For the text-containing cell, return its midpoint in (X, Y) coordinate format. 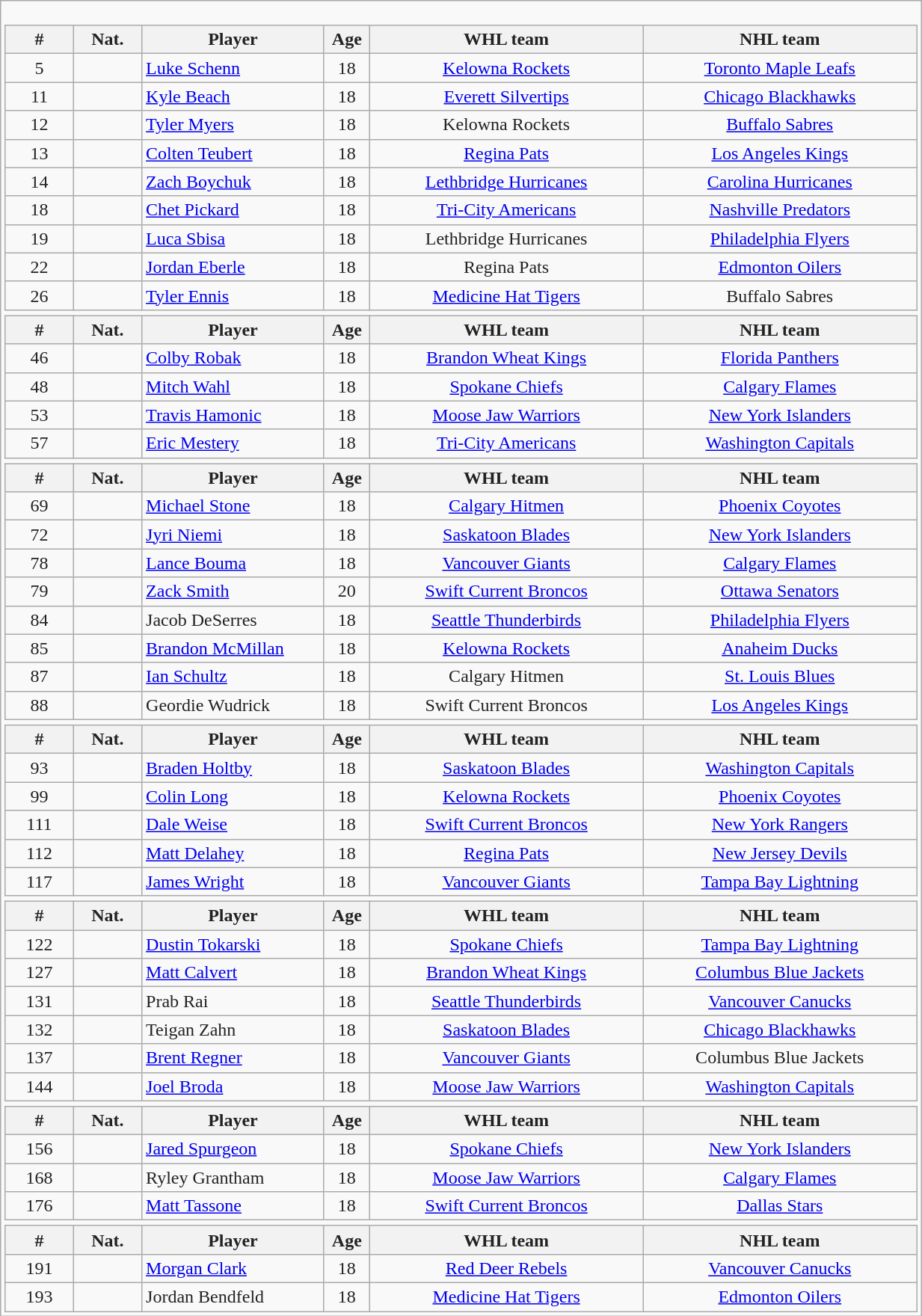
78 (39, 563)
84 (39, 620)
Nashville Predators (780, 210)
Carolina Hurricanes (780, 182)
Dustin Tokarski (233, 944)
Zach Boychuk (233, 182)
Michael Stone (233, 506)
Kyle Beach (233, 96)
Colin Long (233, 796)
Chet Pickard (233, 210)
132 (39, 1030)
Jordan Eberle (233, 267)
Ottawa Senators (780, 591)
117 (39, 882)
72 (39, 535)
Tyler Ennis (233, 295)
5 (39, 68)
131 (39, 1001)
Ian Schultz (233, 677)
Anaheim Ducks (780, 648)
20 (347, 591)
19 (39, 239)
46 (39, 358)
Jared Spurgeon (233, 1149)
93 (39, 768)
Eric Mestery (233, 443)
168 (39, 1178)
48 (39, 387)
127 (39, 973)
57 (39, 443)
Morgan Clark (233, 1268)
Joel Broda (233, 1086)
Geordie Wudrick (233, 705)
James Wright (233, 882)
Luke Schenn (233, 68)
191 (39, 1268)
111 (39, 825)
Travis Hamonic (233, 415)
St. Louis Blues (780, 677)
13 (39, 153)
26 (39, 295)
11 (39, 96)
176 (39, 1206)
79 (39, 591)
122 (39, 944)
Red Deer Rebels (506, 1268)
Brandon McMillan (233, 648)
156 (39, 1149)
Toronto Maple Leafs (780, 68)
85 (39, 648)
Tyler Myers (233, 125)
Colten Teubert (233, 153)
137 (39, 1058)
Dale Weise (233, 825)
Luca Sbisa (233, 239)
144 (39, 1086)
Florida Panthers (780, 358)
Braden Holtby (233, 768)
88 (39, 705)
New York Rangers (780, 825)
Colby Robak (233, 358)
Jacob DeSerres (233, 620)
New Jersey Devils (780, 853)
Brent Regner (233, 1058)
112 (39, 853)
Teigan Zahn (233, 1030)
Matt Calvert (233, 973)
Lance Bouma (233, 563)
Prab Rai (233, 1001)
Ryley Grantham (233, 1178)
87 (39, 677)
22 (39, 267)
Matt Tassone (233, 1206)
Matt Delahey (233, 853)
193 (39, 1297)
12 (39, 125)
Mitch Wahl (233, 387)
Jordan Bendfeld (233, 1297)
Zack Smith (233, 591)
Dallas Stars (780, 1206)
53 (39, 415)
14 (39, 182)
99 (39, 796)
Jyri Niemi (233, 535)
69 (39, 506)
Everett Silvertips (506, 96)
